For the text-containing cell, return its midpoint in (x, y) coordinate format. 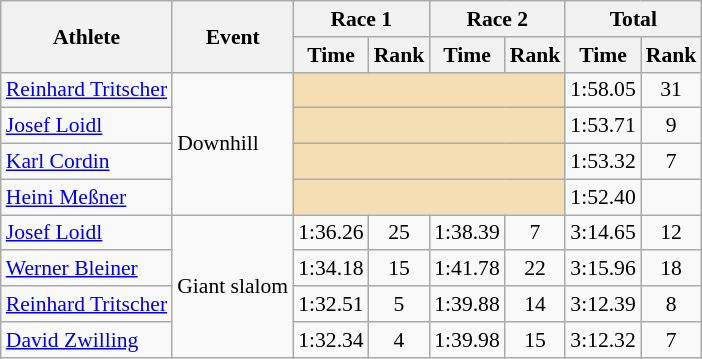
1:52.40 (602, 197)
1:32.34 (330, 340)
18 (672, 269)
8 (672, 304)
1:39.98 (466, 340)
4 (400, 340)
Werner Bleiner (86, 269)
14 (536, 304)
1:39.88 (466, 304)
12 (672, 233)
1:34.18 (330, 269)
Athlete (86, 36)
Event (232, 36)
1:38.39 (466, 233)
3:14.65 (602, 233)
1:58.05 (602, 90)
31 (672, 90)
1:53.32 (602, 162)
Total (633, 19)
22 (536, 269)
9 (672, 126)
3:12.39 (602, 304)
1:41.78 (466, 269)
Downhill (232, 143)
Karl Cordin (86, 162)
Race 2 (497, 19)
1:53.71 (602, 126)
25 (400, 233)
Race 1 (361, 19)
Giant slalom (232, 286)
1:36.26 (330, 233)
3:15.96 (602, 269)
1:32.51 (330, 304)
3:12.32 (602, 340)
David Zwilling (86, 340)
5 (400, 304)
Heini Meßner (86, 197)
